Locate the cell with the specified text and output its [X, Y] center coordinate. 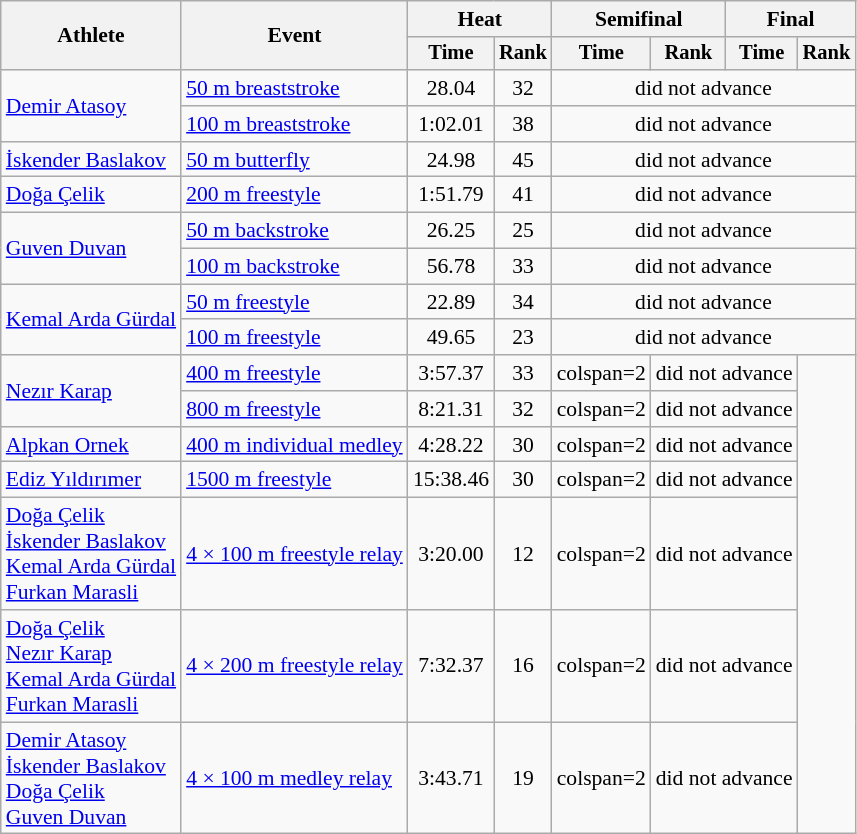
8:21.31 [451, 409]
7:32.37 [451, 666]
Ediz Yıldırımer [91, 480]
41 [523, 195]
26.25 [451, 231]
Doğa Çelik [91, 195]
Semifinal [639, 19]
İskender Baslakov [91, 160]
Doğa ÇelikNezır KarapKemal Arda GürdalFurkan Marasli [91, 666]
49.65 [451, 338]
100 m backstroke [294, 267]
400 m freestyle [294, 373]
22.89 [451, 302]
38 [523, 124]
3:20.00 [451, 554]
100 m breaststroke [294, 124]
50 m breaststroke [294, 88]
23 [523, 338]
45 [523, 160]
Demir Atasoyİskender BaslakovDoğa ÇelikGuven Duvan [91, 778]
4:28.22 [451, 445]
4 × 200 m freestyle relay [294, 666]
25 [523, 231]
400 m individual medley [294, 445]
800 m freestyle [294, 409]
Doğa Çelikİskender BaslakovKemal Arda GürdalFurkan Marasli [91, 554]
1:51.79 [451, 195]
200 m freestyle [294, 195]
4 × 100 m medley relay [294, 778]
Final [790, 19]
15:38.46 [451, 480]
3:57.37 [451, 373]
16 [523, 666]
56.78 [451, 267]
1:02.01 [451, 124]
Nezır Karap [91, 390]
Heat [480, 19]
50 m butterfly [294, 160]
3:43.71 [451, 778]
Guven Duvan [91, 248]
24.98 [451, 160]
12 [523, 554]
4 × 100 m freestyle relay [294, 554]
34 [523, 302]
Event [294, 36]
19 [523, 778]
Demir Atasoy [91, 106]
100 m freestyle [294, 338]
1500 m freestyle [294, 480]
Kemal Arda Gürdal [91, 320]
50 m backstroke [294, 231]
50 m freestyle [294, 302]
28.04 [451, 88]
Athlete [91, 36]
Alpkan Ornek [91, 445]
